Determine the (X, Y) coordinate at the center of the cell enclosing the given text.  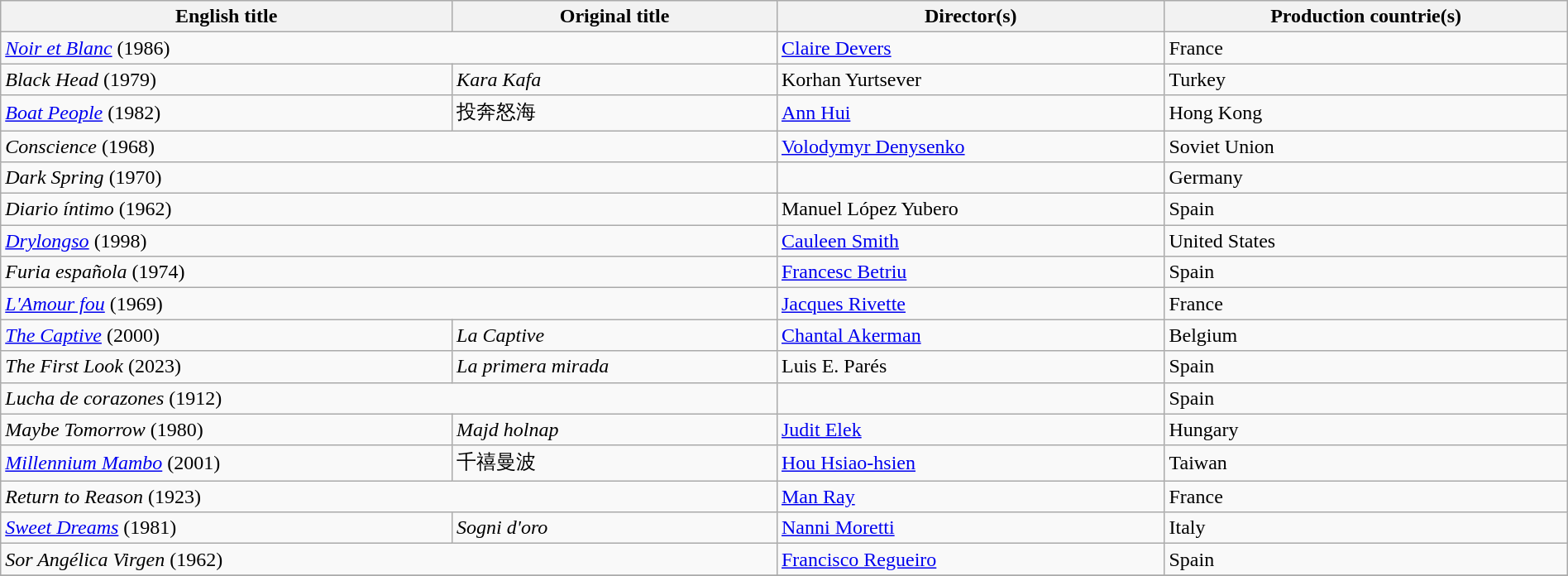
Diario íntimo (1962) (389, 209)
Francesc Betriu (970, 272)
English title (227, 17)
Claire Devers (970, 48)
Drylongso (1998) (389, 241)
Kara Kafa (615, 79)
La Captive (615, 335)
Belgium (1366, 335)
Nanni Moretti (970, 528)
Chantal Akerman (970, 335)
Man Ray (970, 497)
Noir et Blanc (1986) (389, 48)
Taiwan (1366, 463)
Volodymyr Denysenko (970, 146)
Sweet Dreams (1981) (227, 528)
Maybe Tomorrow (1980) (227, 430)
Director(s) (970, 17)
Boat People (1982) (227, 113)
Hou Hsiao-hsien (970, 463)
Furia española (1974) (389, 272)
Production countrie(s) (1366, 17)
千禧曼波 (615, 463)
Conscience (1968) (389, 146)
Black Head (1979) (227, 79)
Francisco Regueiro (970, 559)
The First Look (2023) (227, 367)
Judit Elek (970, 430)
Korhan Yurtsever (970, 79)
Millennium Mambo (2001) (227, 463)
Lucha de corazones (1912) (389, 398)
Hong Kong (1366, 113)
Turkey (1366, 79)
Soviet Union (1366, 146)
La primera mirada (615, 367)
Sogni d'oro (615, 528)
United States (1366, 241)
Hungary (1366, 430)
Dark Spring (1970) (389, 178)
Majd holnap (615, 430)
Sor Angélica Virgen (1962) (389, 559)
Germany (1366, 178)
投奔怒海 (615, 113)
L'Amour fou (1969) (389, 304)
Cauleen Smith (970, 241)
Ann Hui (970, 113)
Original title (615, 17)
Manuel López Yubero (970, 209)
Jacques Rivette (970, 304)
Return to Reason (1923) (389, 497)
Luis E. Parés (970, 367)
Italy (1366, 528)
The Captive (2000) (227, 335)
